Find where the given text appears and provide that cell's center as (x, y) coordinate. 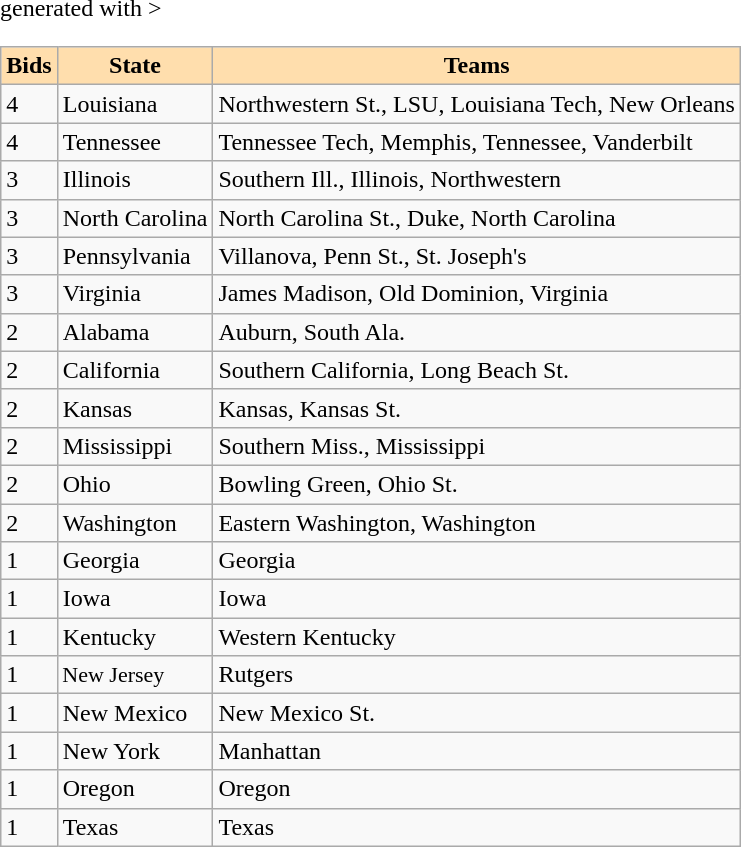
Bowling Green, Ohio St. (477, 484)
Pennsylvania (135, 256)
Southern Miss., Mississippi (477, 446)
Northwestern St., LSU, Louisiana Tech, New Orleans (477, 104)
Southern Ill., Illinois, Northwestern (477, 180)
Auburn, South Ala. (477, 332)
Ohio (135, 484)
Mississippi (135, 446)
New Mexico (135, 713)
New Mexico St. (477, 713)
North Carolina (135, 218)
Teams (477, 66)
Manhattan (477, 751)
New Jersey (135, 675)
Villanova, Penn St., St. Joseph's (477, 256)
Kansas (135, 408)
North Carolina St., Duke, North Carolina (477, 218)
Southern California, Long Beach St. (477, 370)
Tennessee Tech, Memphis, Tennessee, Vanderbilt (477, 142)
Eastern Washington, Washington (477, 523)
Alabama (135, 332)
Rutgers (477, 675)
Washington (135, 523)
California (135, 370)
Kentucky (135, 637)
Kansas, Kansas St. (477, 408)
Tennessee (135, 142)
Virginia (135, 294)
Bids (29, 66)
Western Kentucky (477, 637)
Illinois (135, 180)
State (135, 66)
Louisiana (135, 104)
James Madison, Old Dominion, Virginia (477, 294)
New York (135, 751)
